Extract the [x, y] coordinate from the center of the cell holding the provided text.  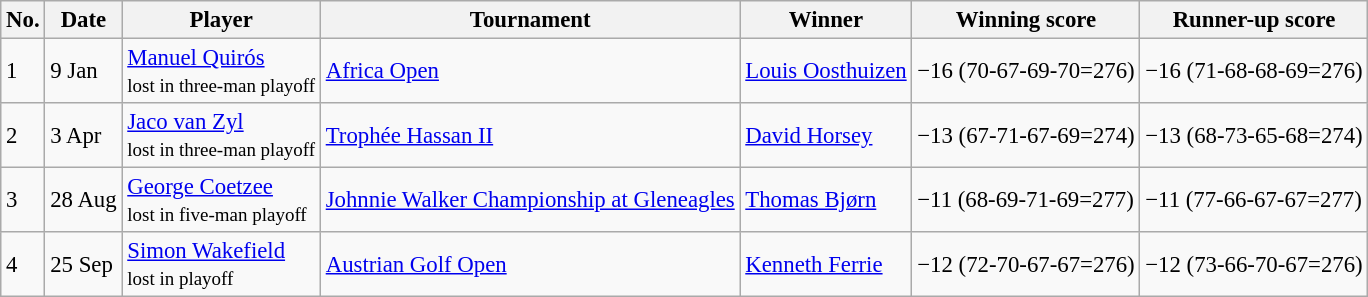
Johnnie Walker Championship at Gleneagles [530, 200]
David Horsey [826, 136]
4 [23, 264]
25 Sep [84, 264]
2 [23, 136]
Kenneth Ferrie [826, 264]
No. [23, 20]
Louis Oosthuizen [826, 72]
Africa Open [530, 72]
3 Apr [84, 136]
−12 (72-70-67-67=276) [1026, 264]
Manuel Quiróslost in three-man playoff [221, 72]
−16 (70-67-69-70=276) [1026, 72]
Date [84, 20]
28 Aug [84, 200]
Player [221, 20]
−11 (68-69-71-69=277) [1026, 200]
9 Jan [84, 72]
Trophée Hassan II [530, 136]
3 [23, 200]
George Coetzeelost in five-man playoff [221, 200]
1 [23, 72]
−11 (77-66-67-67=277) [1254, 200]
−12 (73-66-70-67=276) [1254, 264]
Winning score [1026, 20]
Simon Wakefieldlost in playoff [221, 264]
Jaco van Zyllost in three-man playoff [221, 136]
Winner [826, 20]
Austrian Golf Open [530, 264]
−13 (67-71-67-69=274) [1026, 136]
Tournament [530, 20]
−16 (71-68-68-69=276) [1254, 72]
−13 (68-73-65-68=274) [1254, 136]
Thomas Bjørn [826, 200]
Runner-up score [1254, 20]
